Pinpoint the cell where the given text exists, returning its [x, y] midpoint coordinate. 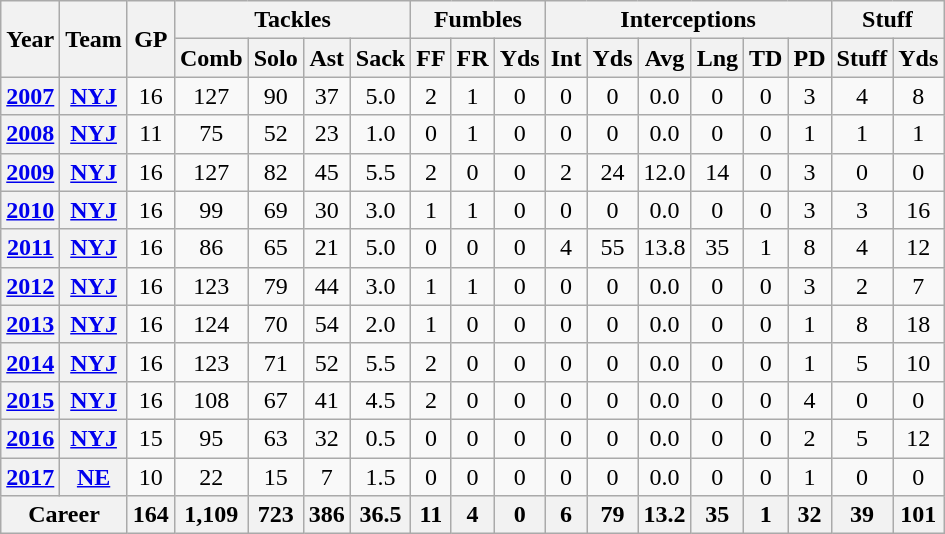
13.2 [664, 515]
69 [276, 210]
2017 [30, 477]
2008 [30, 134]
2.0 [380, 324]
82 [276, 172]
63 [276, 438]
86 [211, 248]
0.5 [380, 438]
Year [30, 39]
36.5 [380, 515]
90 [276, 96]
41 [326, 400]
Avg [664, 58]
Career [64, 515]
13.8 [664, 248]
GP [150, 39]
39 [862, 515]
75 [211, 134]
2015 [30, 400]
Solo [276, 58]
Team [94, 39]
Tackles [292, 20]
14 [717, 172]
101 [918, 515]
24 [612, 172]
21 [326, 248]
FR [472, 58]
2009 [30, 172]
99 [211, 210]
23 [326, 134]
164 [150, 515]
18 [918, 324]
2016 [30, 438]
54 [326, 324]
45 [326, 172]
Fumbles [478, 20]
2013 [30, 324]
2010 [30, 210]
124 [211, 324]
70 [276, 324]
22 [211, 477]
30 [326, 210]
108 [211, 400]
Interceptions [688, 20]
PD [810, 58]
NE [94, 477]
65 [276, 248]
2014 [30, 362]
44 [326, 286]
2012 [30, 286]
12.0 [664, 172]
Lng [717, 58]
95 [211, 438]
1,109 [211, 515]
FF [431, 58]
Comb [211, 58]
Ast [326, 58]
2007 [30, 96]
TD [766, 58]
1.0 [380, 134]
Sack [380, 58]
2011 [30, 248]
Int [566, 58]
4.5 [380, 400]
55 [612, 248]
71 [276, 362]
723 [276, 515]
67 [276, 400]
6 [566, 515]
386 [326, 515]
1.5 [380, 477]
37 [326, 96]
